Return [X, Y] of the center of cell containing provided text 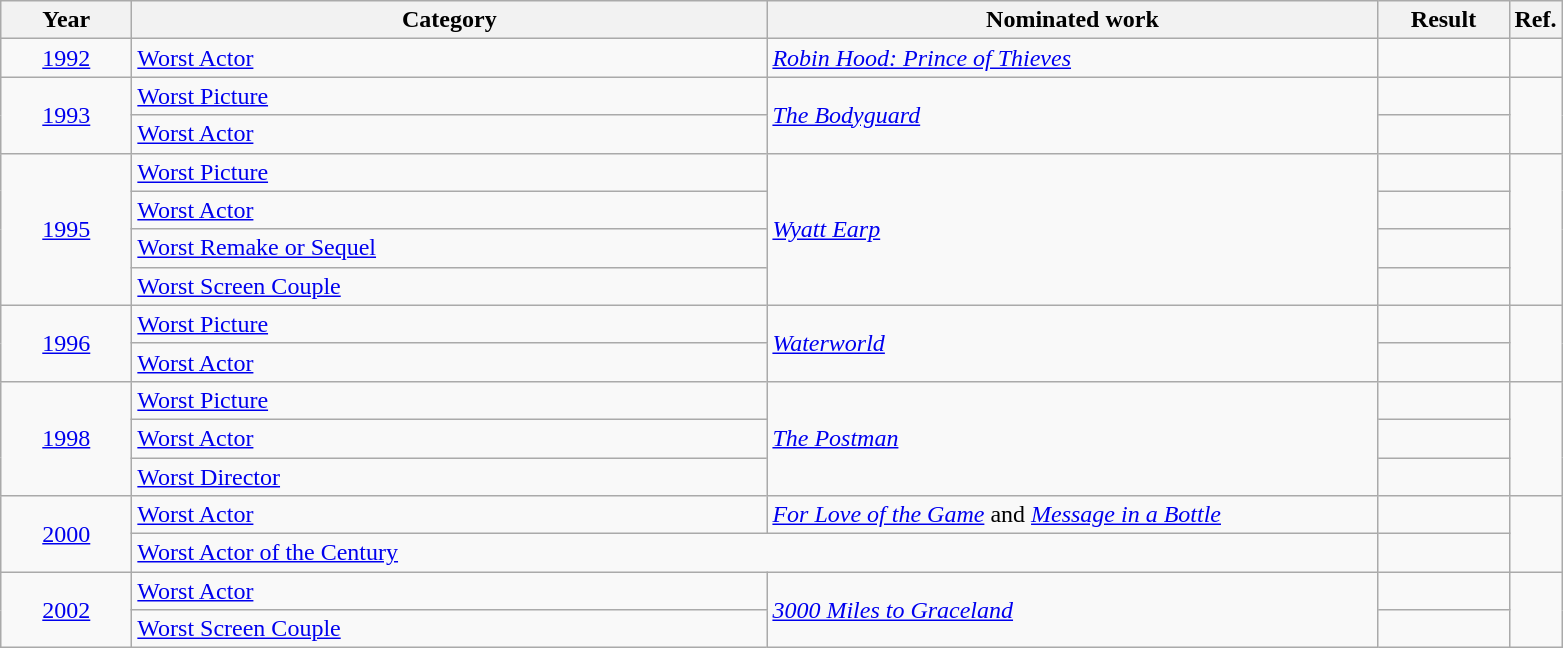
Robin Hood: Prince of Thieves [1072, 58]
Category [450, 20]
The Bodyguard [1072, 115]
The Postman [1072, 438]
1992 [66, 58]
1996 [66, 343]
2002 [66, 610]
Worst Remake or Sequel [450, 248]
Worst Actor of the Century [755, 553]
Ref. [1536, 20]
Waterworld [1072, 343]
3000 Miles to Graceland [1072, 610]
Result [1444, 20]
1995 [66, 229]
1993 [66, 115]
Year [66, 20]
1998 [66, 438]
Wyatt Earp [1072, 229]
2000 [66, 534]
For Love of the Game and Message in a Bottle [1072, 515]
Nominated work [1072, 20]
Worst Director [450, 477]
